Identify which cell holds the provided text, then report its (x, y) central coordinate. 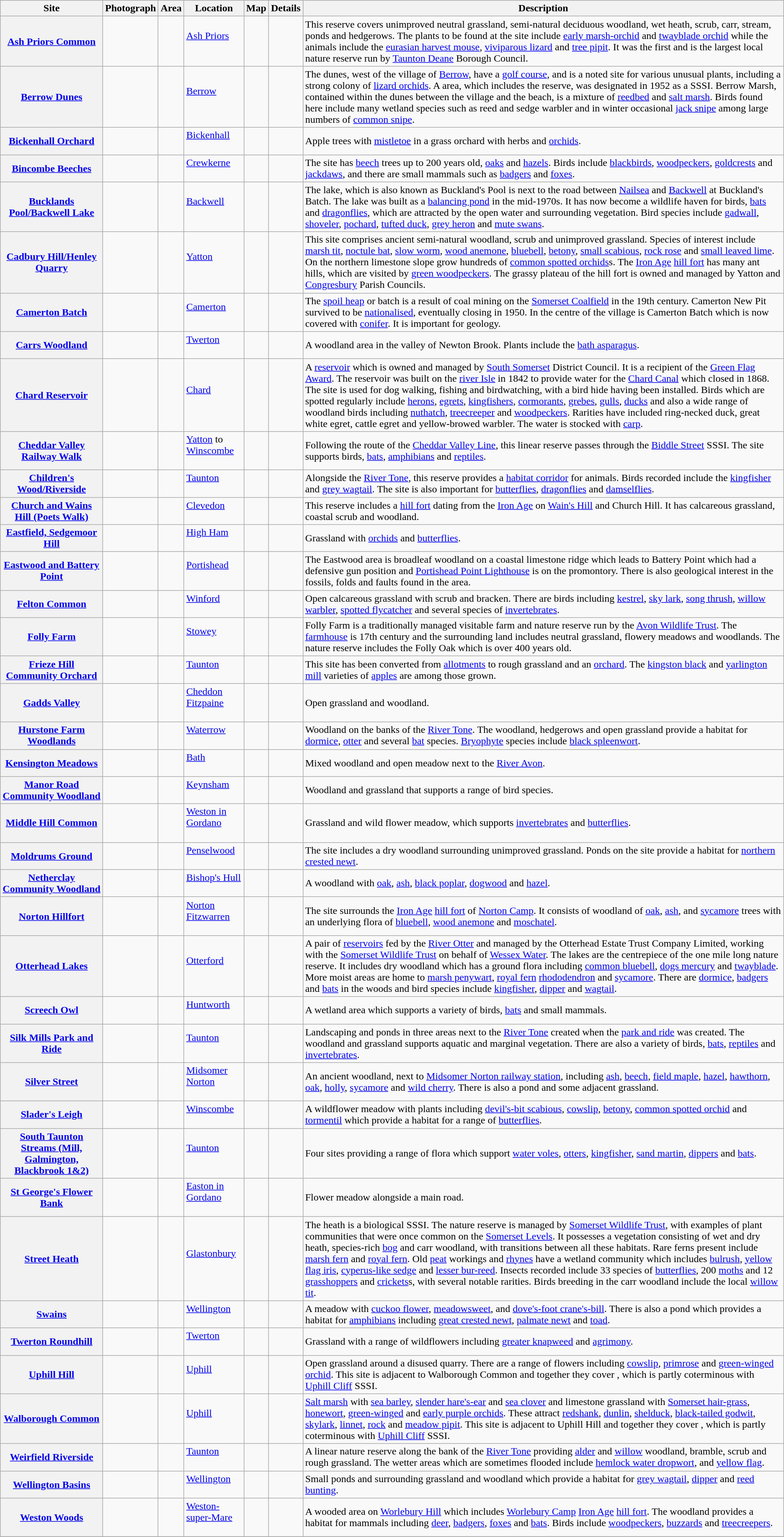
Keynsham (214, 790)
Bincombe Beeches (52, 168)
A wetland area which supports a variety of birds, bats and small mammals. (543, 1010)
Cadbury Hill/Henley Quarry (52, 262)
Weston-super-Mare (214, 1517)
Bickenhall Orchard (52, 141)
Walborough Common (52, 1419)
Chard Reservoir (52, 395)
Berrow Dunes (52, 97)
Bucklands Pool/Backwell Lake (52, 207)
Middle Hill Common (52, 823)
Penselwood (214, 856)
Easton in Gordano (214, 1198)
Camerton Batch (52, 312)
Felton Common (52, 604)
Ash Priors Common (52, 41)
Manor Road Community Woodland (52, 790)
Ash Priors (214, 41)
Winscombe (214, 1115)
Weston Woods (52, 1517)
Portishead (214, 571)
Chard (214, 395)
Hurstone Farm Woodlands (52, 736)
Flower meadow alongside a main road. (543, 1198)
A woodland with oak, ash, black poplar, dogwood and hazel. (543, 883)
Wellington Basins (52, 1484)
Moldrums Ground (52, 856)
Area (171, 8)
Folly Farm (52, 637)
This reserve includes a hill fort dating from the Iron Age on Wain's Hill and Church Hill. It has calcareous grassland, coastal scrub and woodland. (543, 510)
St George's Flower Bank (52, 1198)
Midsomer Norton (214, 1082)
Photograph (130, 8)
Frieze Hill Community Orchard (52, 670)
Church and Wains Hill (Poets Walk) (52, 510)
Eastwood and Battery Point (52, 571)
Silk Mills Park and Ride (52, 1043)
Details (286, 8)
Swains (52, 1314)
Woodland and grassland that supports a range of bird species. (543, 790)
Crewkerne (214, 168)
The site includes a dry woodland surrounding unimproved grassland. Ponds on the site provide a habitat for northern crested newt. (543, 856)
Weirfield Riverside (52, 1457)
Bishop's Hull (214, 883)
South Taunton Streams (Mill, Galmington, Blackbrook 1&2) (52, 1153)
Yatton to Winscombe (214, 450)
Norton Fitzwarren (214, 916)
Kensington Meadows (52, 763)
Huntworth (214, 1010)
Eastfield, Sedgemoor Hill (52, 538)
Cheddar Valley Railway Walk (52, 450)
Uphill Hill (52, 1374)
Apple trees with mistletoe in a grass orchard with herbs and orchids. (543, 141)
Stowey (214, 637)
High Ham (214, 538)
Open grassland and woodland. (543, 703)
A woodland area in the valley of Newton Brook. Plants include the bath asparagus. (543, 345)
Description (543, 8)
Yatton (214, 262)
Silver Street (52, 1082)
Site (52, 8)
Four sites providing a range of flora which support water voles, otters, kingfisher, sand martin, dippers and bats. (543, 1153)
Bath (214, 763)
Grassland with a range of wildflowers including greater knapweed and agrimony. (543, 1342)
Bickenhall (214, 141)
Backwell (214, 207)
Mixed woodland and open meadow next to the River Avon. (543, 763)
Location (214, 8)
Weston in Gordano (214, 823)
Cheddon Fitzpaine (214, 703)
Twerton Roundhill (52, 1342)
Street Heath (52, 1259)
Gadds Valley (52, 703)
Grassland and wild flower meadow, which supports invertebrates and butterflies. (543, 823)
Grassland with orchids and butterflies. (543, 538)
Camerton (214, 312)
Netherclay Community Woodland (52, 883)
Berrow (214, 97)
Clevedon (214, 510)
Otterford (214, 966)
Children's Wood/Riverside (52, 484)
Otterhead Lakes (52, 966)
Slader's Leigh (52, 1115)
Waterrow (214, 736)
Norton Hillfort (52, 916)
Glastonbury (214, 1259)
Winford (214, 604)
Map (256, 8)
Small ponds and surrounding grassland and woodland which provide a habitat for grey wagtail, dipper and reed bunting. (543, 1484)
Screech Owl (52, 1010)
Carrs Woodland (52, 345)
